Determine the [X, Y] coordinate at the center of the cell enclosing the given text.  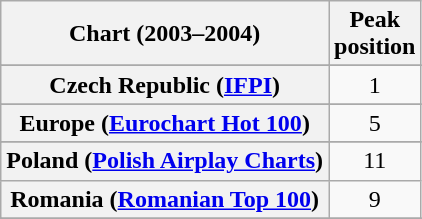
Europe (Eurochart Hot 100) [165, 123]
11 [375, 161]
Romania (Romanian Top 100) [165, 199]
Czech Republic (IFPI) [165, 85]
9 [375, 199]
Peakposition [375, 34]
Poland (Polish Airplay Charts) [165, 161]
1 [375, 85]
5 [375, 123]
Chart (2003–2004) [165, 34]
